Detect which cell encompasses the target text, then output its (x, y) center coordinate. 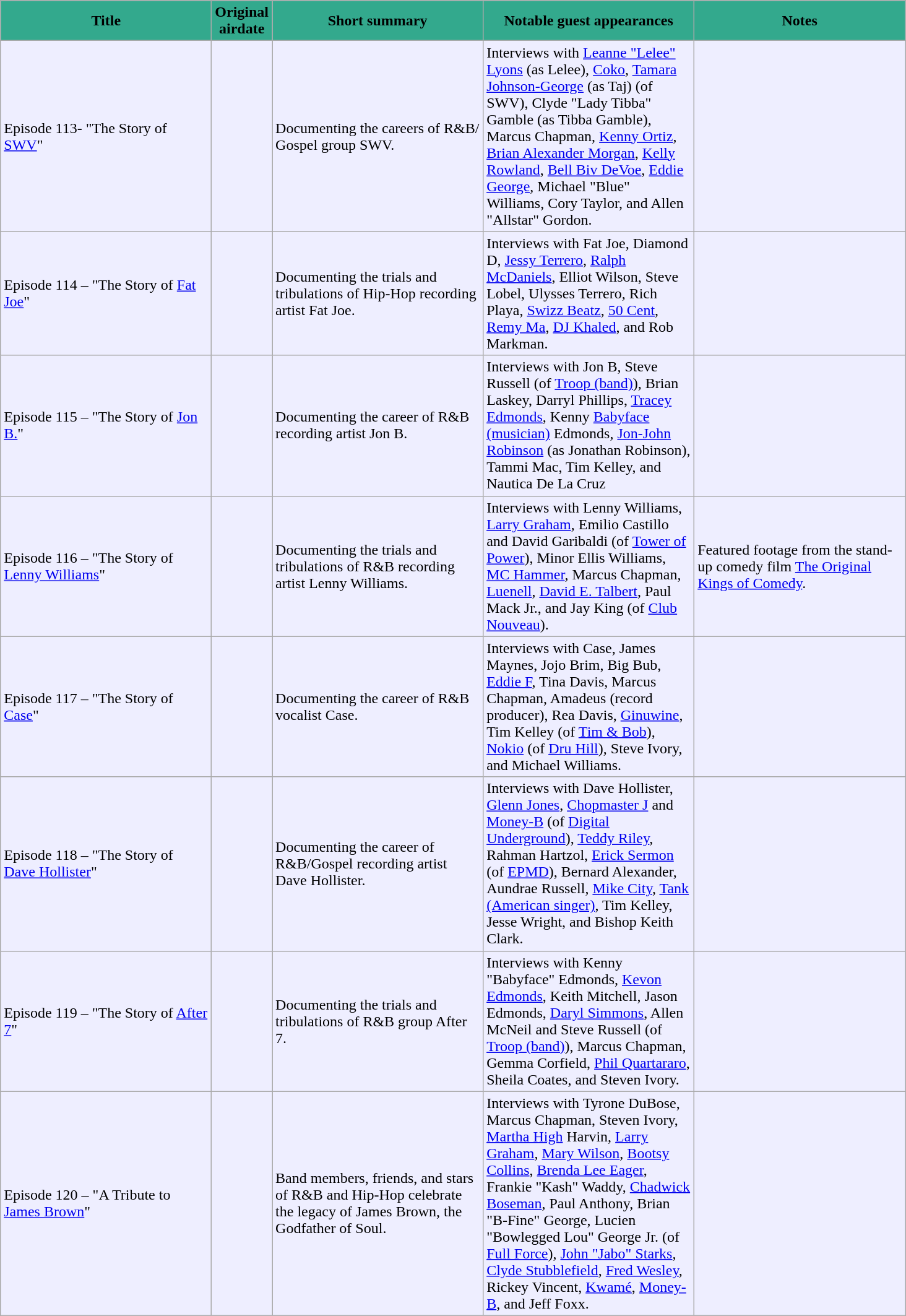
Band members, friends, and stars of R&B and Hip-Hop celebrate the legacy of James Brown, the Godfather of Soul. (377, 1203)
Documenting the trials and tribulations of R&B recording artist Lenny Williams. (377, 566)
Episode 120 – "A Tribute to James Brown" (106, 1203)
Episode 117 – "The Story of Case" (106, 707)
Featured footage from the stand-up comedy film The Original Kings of Comedy. (800, 566)
Episode 114 – "The Story of Fat Joe" (106, 293)
Documenting the career of R&B vocalist Case. (377, 707)
Episode 119 – "The Story of After 7" (106, 1021)
Title (106, 21)
Notable guest appearances (589, 21)
Documenting the trials and tribulations of R&B group After 7. (377, 1021)
Documenting the career of R&B/Gospel recording artist Dave Hollister. (377, 864)
Episode 113- "The Story of SWV" (106, 136)
Notes (800, 21)
Original airdate (242, 21)
Short summary (377, 21)
Documenting the trials and tribulations of Hip-Hop recording artist Fat Joe. (377, 293)
Documenting the career of R&B recording artist Jon B. (377, 426)
Episode 115 – "The Story of Jon B." (106, 426)
Episode 116 – "The Story of Lenny Williams" (106, 566)
Episode 118 – "The Story of Dave Hollister" (106, 864)
Documenting the careers of R&B/ Gospel group SWV. (377, 136)
